Return the (x, y) coordinate for the center point of the cell that contains the specified text.  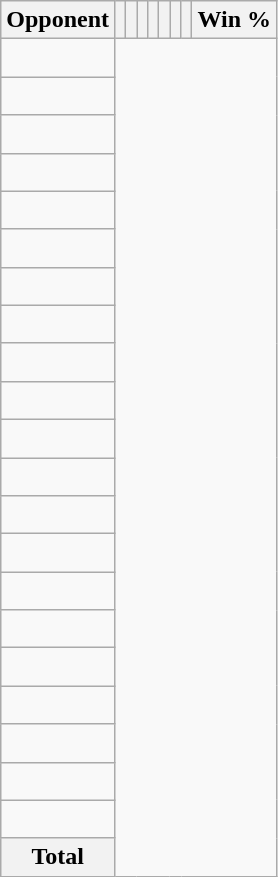
Opponent (58, 20)
Total (58, 857)
Win % (234, 20)
